Detect which cell encompasses the target text, then output its [X, Y] center coordinate. 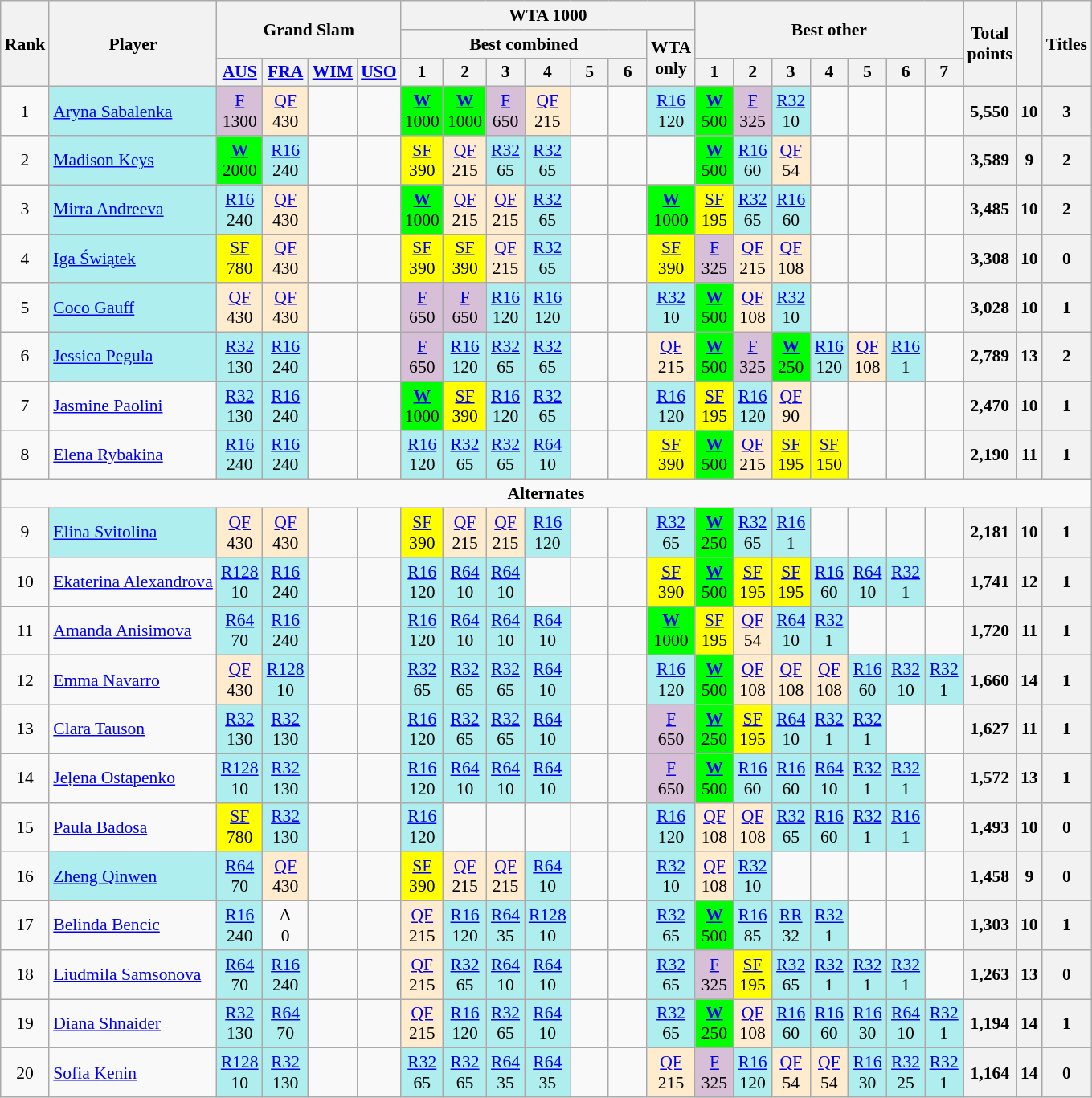
16 [26, 877]
Best other [829, 29]
Sofia Kenin [133, 1073]
Grand Slam [309, 29]
SF150 [829, 455]
Diana Shnaider [133, 1023]
1,458 [990, 877]
Elena Rybakina [133, 455]
Jessica Pegula [133, 357]
WIM [333, 72]
Elina Svitolina [133, 533]
F1300 [239, 111]
Iga Świątek [133, 259]
WTA 1000 [548, 15]
1,741 [990, 582]
2,190 [990, 455]
3,028 [990, 308]
Jeļena Ostapenko [133, 778]
1,660 [990, 680]
1,720 [990, 631]
WTAonly [671, 58]
1,164 [990, 1073]
1,572 [990, 778]
1,194 [990, 1023]
Ekaterina Alexandrova [133, 582]
Madison Keys [133, 161]
R1685 [753, 925]
2,181 [990, 533]
Amanda Anisimova [133, 631]
Totalpoints [990, 43]
QF90 [791, 406]
20 [26, 1073]
3,485 [990, 209]
R3225 [906, 1073]
A0 [286, 925]
8 [26, 455]
RR32 [791, 925]
Alternates [546, 494]
Player [133, 43]
15 [26, 827]
Coco Gauff [133, 308]
2,470 [990, 406]
Titles [1067, 43]
1,263 [990, 975]
1,303 [990, 925]
AUS [239, 72]
5,550 [990, 111]
W2000 [239, 161]
FRA [286, 72]
2,789 [990, 357]
1,627 [990, 729]
3,308 [990, 259]
17 [26, 925]
Zheng Qinwen [133, 877]
Paula Badosa [133, 827]
Rank [26, 43]
USO [379, 72]
19 [26, 1023]
1,493 [990, 827]
Aryna Sabalenka [133, 111]
Clara Tauson [133, 729]
Best combined [524, 44]
Jasmine Paolini [133, 406]
Belinda Bencic [133, 925]
18 [26, 975]
3,589 [990, 161]
Mirra Andreeva [133, 209]
Emma Navarro [133, 680]
Liudmila Samsonova [133, 975]
